For the text-containing cell, return its midpoint in (x, y) coordinate format. 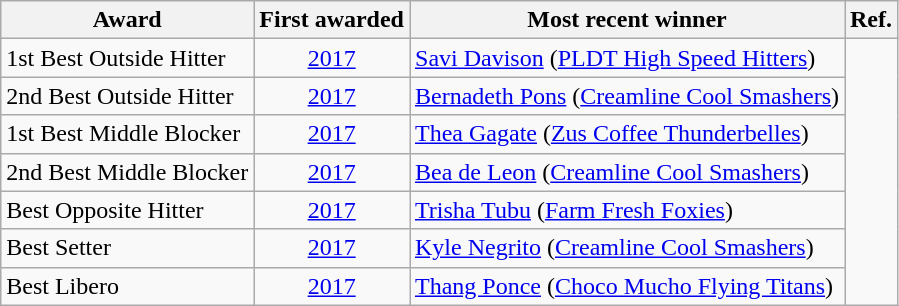
Savi Davison (PLDT High Speed Hitters) (628, 58)
Award (128, 20)
1st Best Middle Blocker (128, 134)
Ref. (870, 20)
Thea Gagate (Zus Coffee Thunderbelles) (628, 134)
1st Best Outside Hitter (128, 58)
Thang Ponce (Choco Mucho Flying Titans) (628, 286)
Most recent winner (628, 20)
First awarded (332, 20)
Best Opposite Hitter (128, 210)
Best Setter (128, 248)
Bea de Leon (Creamline Cool Smashers) (628, 172)
Bernadeth Pons (Creamline Cool Smashers) (628, 96)
Kyle Negrito (Creamline Cool Smashers) (628, 248)
Trisha Tubu (Farm Fresh Foxies) (628, 210)
2nd Best Outside Hitter (128, 96)
Best Libero (128, 286)
2nd Best Middle Blocker (128, 172)
